From the cell containing the given text, extract its center point as [X, Y] coordinate. 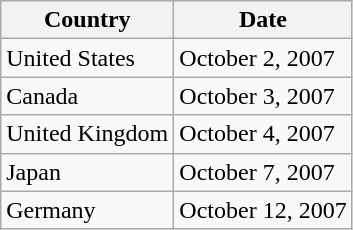
October 3, 2007 [263, 96]
United States [88, 58]
October 7, 2007 [263, 172]
Germany [88, 210]
Country [88, 20]
October 12, 2007 [263, 210]
United Kingdom [88, 134]
October 2, 2007 [263, 58]
Japan [88, 172]
October 4, 2007 [263, 134]
Date [263, 20]
Canada [88, 96]
